Return (X, Y) of the center of cell containing provided text 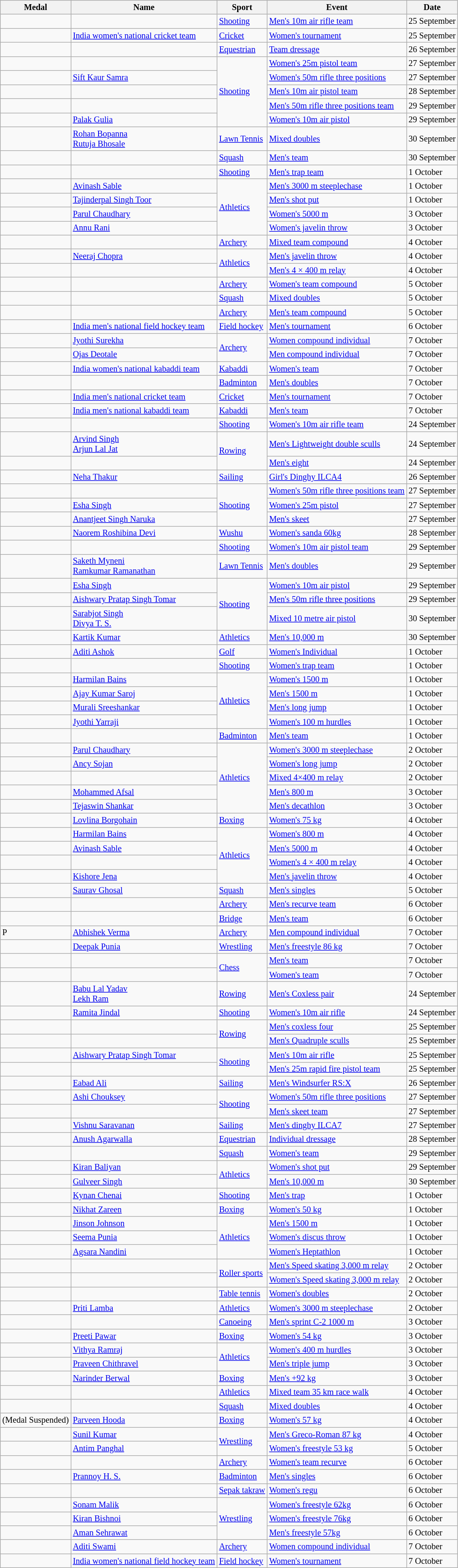
Women's freestyle 62kg (337, 1505)
Women's 50 kg (337, 1209)
Nikhat Zareen (144, 1209)
Women's 25m pistol (337, 505)
Men's shot put (337, 200)
Wushu (242, 533)
Men's Speed skating 3,000 m relay (337, 1266)
Men's recurve team (337, 904)
India women's national cricket team (144, 35)
Kiran Bishnoi (144, 1519)
Women's 800 m (337, 834)
Women's doubles (337, 1294)
Men's sprint C-2 1000 m (337, 1322)
Tejaswin Shankar (144, 806)
Sunil Kumar (144, 1434)
Women's 10m air rifle team (337, 425)
Men's Quadruple sculls (337, 1041)
Sarabjot SinghDivya T. S. (144, 618)
Men's Greco-Roman 87 kg (337, 1434)
Men's Coxless pair (337, 994)
Women's 50m rifle three positions team (337, 491)
Saurav Ghosal (144, 890)
Sift Kaur Samra (144, 78)
Date (432, 7)
Women's Speed skating 3,000 m relay (337, 1280)
India women's national kabaddi team (144, 369)
Vishnu Saravanan (144, 1125)
Mohammed Afsal (144, 792)
Jyothi Surekha (144, 340)
Sonam Malik (144, 1505)
Individual dressage (337, 1139)
Praveen Chithravel (144, 1364)
Women's 75 kg (337, 820)
Eabad Ali (144, 1083)
Priti Lamba (144, 1308)
Men's 800 m (337, 792)
Men's Windsurfer RS:X (337, 1083)
Mixed 10 metre air pistol (337, 618)
Mixed 4×400 m relay (337, 778)
Neha Thakur (144, 477)
Anush Agarwalla (144, 1139)
Parveen Hooda (144, 1420)
Women's 4 × 400 m relay (337, 862)
Men's trap team (337, 172)
Ramita Jindal (144, 1013)
Anantjeet Singh Naruka (144, 519)
Men's 50m rifle three positions team (337, 106)
Women's javelin throw (337, 228)
Women's team compound (337, 284)
Men's 10m air rifle team (337, 21)
Men's 4 × 400 m relay (337, 270)
Women's 54 kg (337, 1336)
Babu Lal YadavLekh Ram (144, 994)
Women's discus throw (337, 1237)
Men's 10m air rifle (337, 1055)
Women's 100 m hurdles (337, 722)
Women's 5000 m (337, 214)
Neeraj Chopra (144, 256)
Men's team compound (337, 312)
Bridge (242, 918)
Rohan BopannaRutuja Bhosale (144, 139)
Women's regu (337, 1490)
India women's national field hockey team (144, 1561)
Lovlina Borgohain (144, 820)
India men's national kabaddi team (144, 411)
India men's national field hockey team (144, 326)
Aman Sehrawat (144, 1533)
P (36, 933)
Abhishek Verma (144, 933)
Agsara Nandini (144, 1252)
Men's 25m rapid fire pistol team (337, 1069)
Kiran Baliyan (144, 1167)
Ajay Kumar Saroj (144, 694)
Men's dinghy ILCA7 (337, 1125)
Men's freestyle 57kg (337, 1533)
Event (337, 7)
Girl's Dinghy ILCA4 (337, 477)
Women's 57 kg (337, 1420)
Sport (242, 7)
Deepak Punia (144, 946)
Golf (242, 652)
Men's long jump (337, 708)
Mixed team compound (337, 242)
Men's 3000 m steeplechase (337, 186)
Women's Heptathlon (337, 1252)
Men's freestyle 86 kg (337, 946)
Men's decathlon (337, 806)
Preeti Pawar (144, 1336)
Men's trap (337, 1195)
Women's 10m air pistol team (337, 547)
Women's 1500 m (337, 680)
Women's long jump (337, 764)
Women's 10m air rifle (337, 1013)
Women's sanda 60kg (337, 533)
Canoeing (242, 1322)
Kynan Chenai (144, 1195)
Aditi Ashok (144, 652)
Men's coxless four (337, 1027)
Men's eight (337, 463)
Table tennis (242, 1294)
Aditi Swami (144, 1547)
Men's triple jump (337, 1364)
Gulveer Singh (144, 1181)
Women's shot put (337, 1167)
Ashi Chouksey (144, 1097)
Women's trap team (337, 665)
Jinson Johnson (144, 1224)
Men's skeet team (337, 1111)
Women's Individual (337, 652)
Jyothi Yarraji (144, 722)
Women's freestyle 53 kg (337, 1448)
Medal (36, 7)
Narinder Berwal (144, 1378)
India men's national cricket team (144, 397)
Women's freestyle 76kg (337, 1519)
Mixed team 35 km race walk (337, 1392)
Antim Panghal (144, 1448)
Ojas Deotale (144, 354)
Kishore Jena (144, 876)
Men's +92 kg (337, 1378)
Men's 50m rifle three positions (337, 599)
Arvind SinghArjun Lal Jat (144, 444)
Annu Rani (144, 228)
Women's team recurve (337, 1462)
Kartik Kumar (144, 637)
Name (144, 7)
Men's Lightweight double sculls (337, 444)
Chess (242, 968)
Women's 25m pistol team (337, 63)
Seema Punia (144, 1237)
Women's 400 m hurdles (337, 1350)
Palak Gulia (144, 120)
Vithya Ramraj (144, 1350)
Men's 10m air pistol team (337, 91)
Sepak takraw (242, 1490)
Tajinderpal Singh Toor (144, 200)
(Medal Suspended) (36, 1420)
Men's skeet (337, 519)
Team dressage (337, 49)
Men's 5000 m (337, 848)
Saketh MyneniRamkumar Ramanathan (144, 566)
Roller sports (242, 1272)
Ancy Sojan (144, 764)
Murali Sreeshankar (144, 708)
Naorem Roshibina Devi (144, 533)
Prannoy H. S. (144, 1477)
